Output the (X, Y) coordinate of the center of the cell containing the given text.  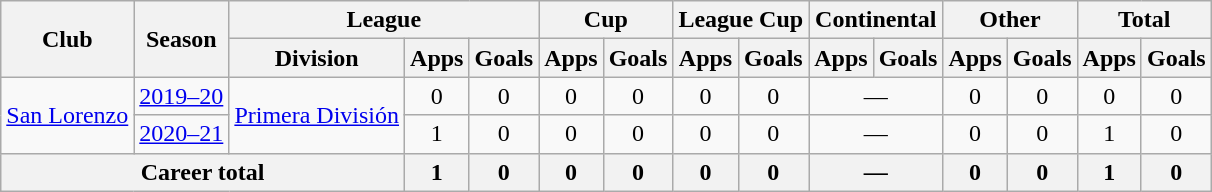
Total (1144, 20)
Continental (876, 20)
League (384, 20)
Other (1010, 20)
Primera División (317, 115)
2020–21 (182, 134)
Division (317, 58)
League Cup (741, 20)
Club (68, 39)
Career total (203, 172)
Cup (606, 20)
San Lorenzo (68, 115)
Season (182, 39)
2019–20 (182, 96)
